Return the [X, Y] coordinate for the center point of the cell that contains the specified text.  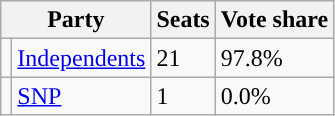
Party [76, 20]
1 [183, 96]
Independents [82, 58]
0.0% [274, 96]
Vote share [274, 20]
97.8% [274, 58]
21 [183, 58]
SNP [82, 96]
Seats [183, 20]
